Detect which cell encompasses the target text, then output its [X, Y] center coordinate. 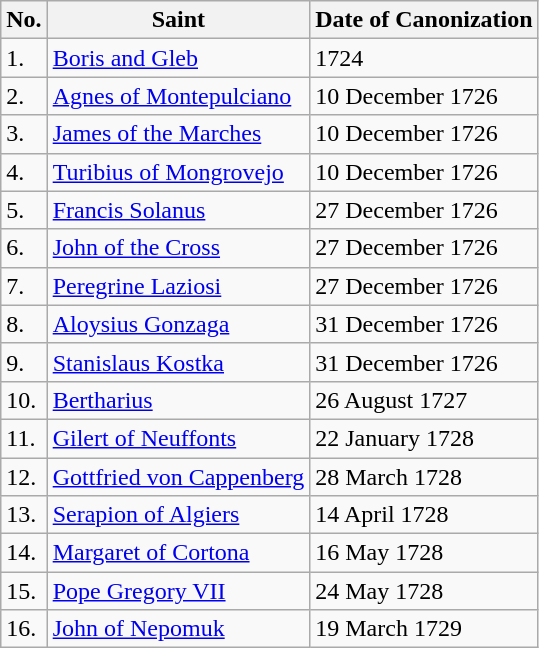
Bertharius [178, 400]
26 August 1727 [424, 400]
Peregrine Laziosi [178, 286]
6. [24, 248]
Gottfried von Cappenberg [178, 477]
24 May 1728 [424, 591]
16 May 1728 [424, 553]
14. [24, 553]
19 March 1729 [424, 629]
No. [24, 20]
Serapion of Algiers [178, 515]
Date of Canonization [424, 20]
Boris and Gleb [178, 58]
15. [24, 591]
John of the Cross [178, 248]
John of Nepomuk [178, 629]
5. [24, 210]
Stanislaus Kostka [178, 362]
14 April 1728 [424, 515]
2. [24, 96]
3. [24, 134]
4. [24, 172]
9. [24, 362]
1724 [424, 58]
Aloysius Gonzaga [178, 324]
Margaret of Cortona [178, 553]
8. [24, 324]
Turibius of Mongrovejo [178, 172]
22 January 1728 [424, 438]
Gilert of Neuffonts [178, 438]
7. [24, 286]
1. [24, 58]
16. [24, 629]
28 March 1728 [424, 477]
11. [24, 438]
James of the Marches [178, 134]
Saint [178, 20]
13. [24, 515]
Pope Gregory VII [178, 591]
12. [24, 477]
10. [24, 400]
Agnes of Montepulciano [178, 96]
Francis Solanus [178, 210]
